Find where the given text appears and provide that cell's center as [X, Y] coordinate. 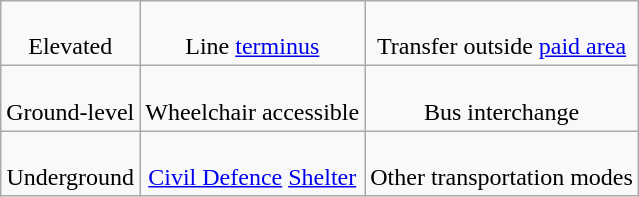
Elevated [70, 34]
Other transportation modes [502, 164]
Line terminus [252, 34]
Civil Defence Shelter [252, 164]
Wheelchair accessible [252, 98]
Underground [70, 164]
Ground-level [70, 98]
Bus interchange [502, 98]
Transfer outside paid area [502, 34]
